Provide the [X, Y] coordinate of the cell's center where the given text is located.  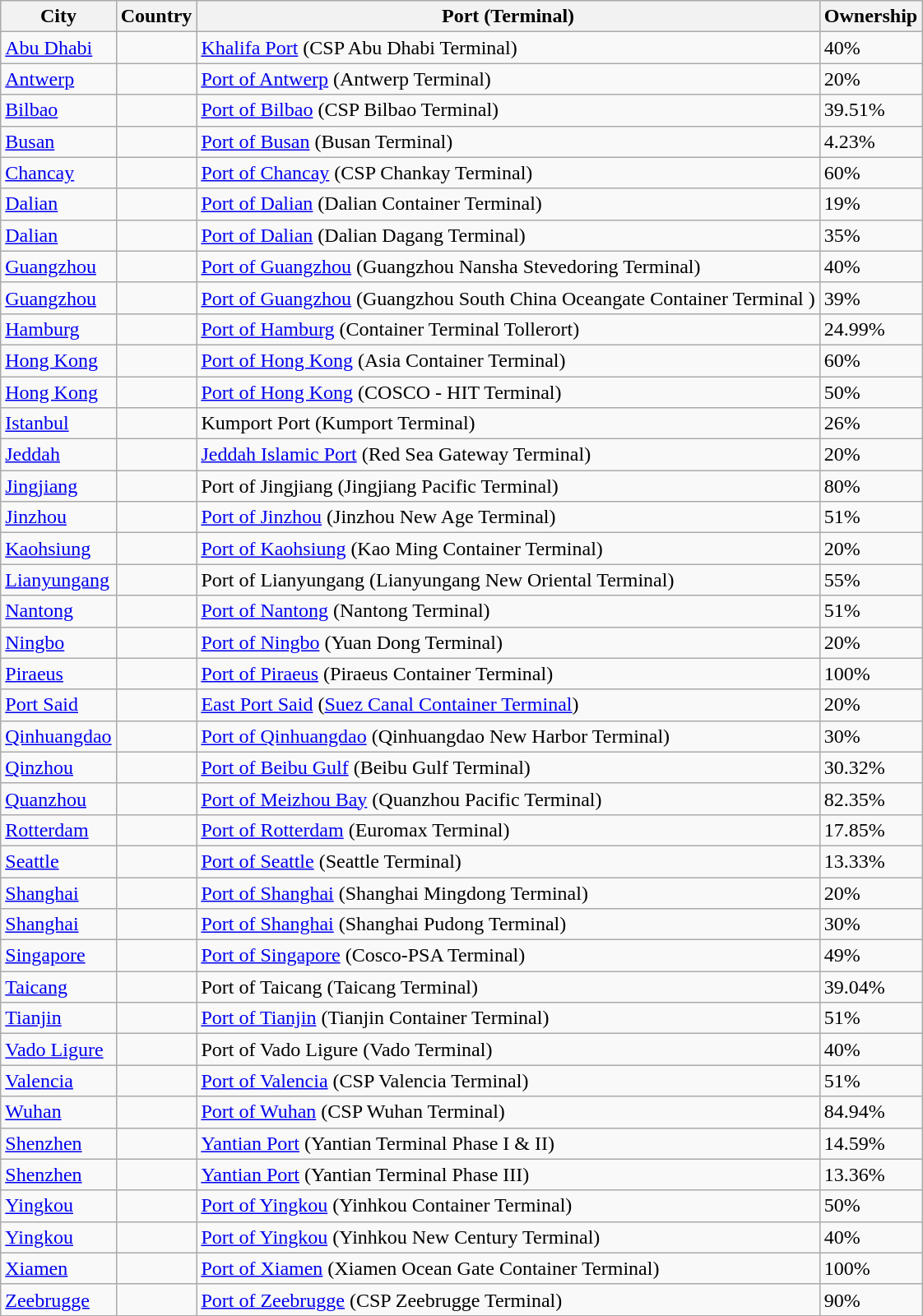
Port of Jinzhou (Jinzhou New Age Terminal) [508, 517]
Port of Zeebrugge (CSP Zeebrugge Terminal) [508, 1300]
84.94% [870, 1112]
14.59% [870, 1143]
Port of Hong Kong (Asia Container Terminal) [508, 360]
Port of Guangzhou (Guangzhou South China Oceangate Container Terminal ) [508, 298]
Port (Terminal) [508, 16]
4.23% [870, 141]
Port of Dalian (Dalian Dagang Terminal) [508, 235]
Kaohsiung [58, 549]
Port of Bilbao (CSP Bilbao Terminal) [508, 110]
Yantian Port (Yantian Terminal Phase III) [508, 1175]
Port of Kaohsiung (Kao Ming Container Terminal) [508, 549]
Port of Piraeus (Piraeus Container Terminal) [508, 674]
24.99% [870, 329]
Port of Lianyungang (Lianyungang New Oriental Terminal) [508, 580]
Port of Tianjin (Tianjin Container Terminal) [508, 1018]
80% [870, 486]
Jingjiang [58, 486]
Port of Hong Kong (COSCO - HIT Terminal) [508, 392]
Khalifa Port (CSP Abu Dhabi Terminal) [508, 48]
Port of Shanghai (Shanghai Pudong Terminal) [508, 924]
Qinzhou [58, 767]
13.36% [870, 1175]
Nantong [58, 611]
Port Said [58, 705]
Qinhuangdao [58, 736]
39.04% [870, 987]
Yantian Port (Yantian Terminal Phase I & II) [508, 1143]
Port of Jingjiang (Jingjiang Pacific Terminal) [508, 486]
Port of Yingkou (Yinhkou New Century Terminal) [508, 1237]
Chancay [58, 173]
26% [870, 424]
Port of Meizhou Bay (Quanzhou Pacific Terminal) [508, 799]
Xiamen [58, 1268]
55% [870, 580]
Port of Taicang (Taicang Terminal) [508, 987]
Port of Singapore (Cosco-PSA Terminal) [508, 956]
Port of Xiamen (Xiamen Ocean Gate Container Terminal) [508, 1268]
Istanbul [58, 424]
39.51% [870, 110]
Port of Valencia (CSP Valencia Terminal) [508, 1081]
Rotterdam [58, 830]
Piraeus [58, 674]
Jinzhou [58, 517]
Vado Ligure [58, 1050]
Port of Wuhan (CSP Wuhan Terminal) [508, 1112]
Port of Antwerp (Antwerp Terminal) [508, 79]
90% [870, 1300]
Port of Ningbo (Yuan Dong Terminal) [508, 642]
Port of Vado Ligure (Vado Terminal) [508, 1050]
19% [870, 204]
Taicang [58, 987]
Port of Dalian (Dalian Container Terminal) [508, 204]
Antwerp [58, 79]
Zeebrugge [58, 1300]
Port of Rotterdam (Euromax Terminal) [508, 830]
Bilbao [58, 110]
Port of Chancay (CSP Chankay Terminal) [508, 173]
Port of Busan (Busan Terminal) [508, 141]
Seattle [58, 861]
Kumport Port (Kumport Terminal) [508, 424]
30.32% [870, 767]
City [58, 16]
Ownership [870, 16]
Jeddah [58, 455]
Port of Shanghai (Shanghai Mingdong Terminal) [508, 892]
Valencia [58, 1081]
East Port Said (Suez Canal Container Terminal) [508, 705]
82.35% [870, 799]
Quanzhou [58, 799]
35% [870, 235]
Port of Qinhuangdao (Qinhuangdao New Harbor Terminal) [508, 736]
Port of Beibu Gulf (Beibu Gulf Terminal) [508, 767]
Wuhan [58, 1112]
Ningbo [58, 642]
Singapore [58, 956]
Port of Guangzhou (Guangzhou Nansha Stevedoring Terminal) [508, 266]
Tianjin [58, 1018]
Hamburg [58, 329]
Busan [58, 141]
Port of Seattle (Seattle Terminal) [508, 861]
17.85% [870, 830]
Abu Dhabi [58, 48]
13.33% [870, 861]
Lianyungang [58, 580]
Port of Hamburg (Container Terminal Tollerort) [508, 329]
49% [870, 956]
Port of Nantong (Nantong Terminal) [508, 611]
Country [156, 16]
Port of Yingkou (Yinhkou Container Terminal) [508, 1206]
39% [870, 298]
Jeddah Islamic Port (Red Sea Gateway Terminal) [508, 455]
